Return [X, Y] of the center of cell containing provided text 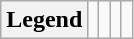
Legend [44, 20]
